Output the [X, Y] coordinate of the center of the cell containing the given text.  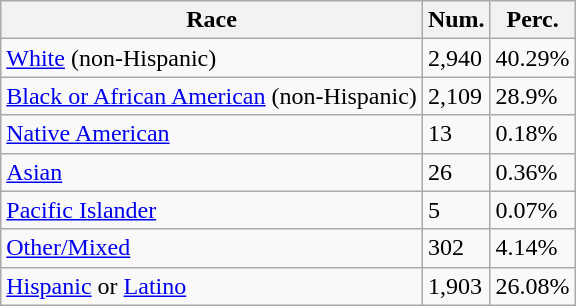
White (non-Hispanic) [212, 58]
26 [456, 172]
0.36% [532, 172]
2,109 [456, 96]
Race [212, 20]
40.29% [532, 58]
Black or African American (non-Hispanic) [212, 96]
13 [456, 134]
Perc. [532, 20]
5 [456, 210]
Num. [456, 20]
Pacific Islander [212, 210]
302 [456, 248]
0.07% [532, 210]
Native American [212, 134]
28.9% [532, 96]
0.18% [532, 134]
4.14% [532, 248]
1,903 [456, 286]
Hispanic or Latino [212, 286]
26.08% [532, 286]
2,940 [456, 58]
Asian [212, 172]
Other/Mixed [212, 248]
